Locate the cell with the specified text and output its [X, Y] center coordinate. 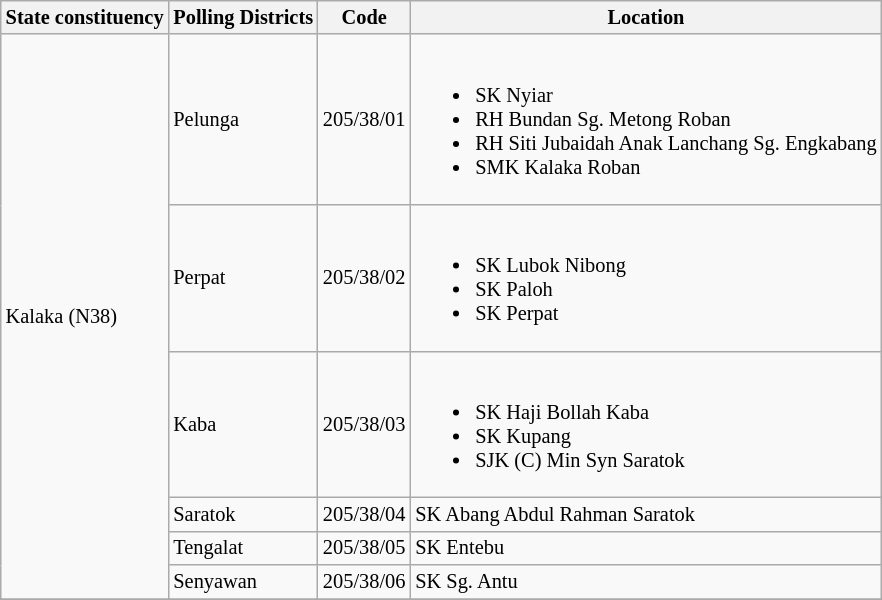
SK Lubok NibongSK PalohSK Perpat [646, 277]
205/38/02 [364, 277]
205/38/01 [364, 119]
SK Abang Abdul Rahman Saratok [646, 514]
Polling Districts [243, 17]
Pelunga [243, 119]
Kaba [243, 424]
Kalaka (N38) [85, 316]
Tengalat [243, 548]
Location [646, 17]
SK Entebu [646, 548]
SK Sg. Antu [646, 582]
205/38/04 [364, 514]
State constituency [85, 17]
SK NyiarRH Bundan Sg. Metong RobanRH Siti Jubaidah Anak Lanchang Sg. EngkabangSMK Kalaka Roban [646, 119]
Perpat [243, 277]
Code [364, 17]
205/38/03 [364, 424]
Saratok [243, 514]
SK Haji Bollah KabaSK KupangSJK (C) Min Syn Saratok [646, 424]
Senyawan [243, 582]
205/38/06 [364, 582]
205/38/05 [364, 548]
